Pinpoint the cell where the given text exists, returning its (X, Y) midpoint coordinate. 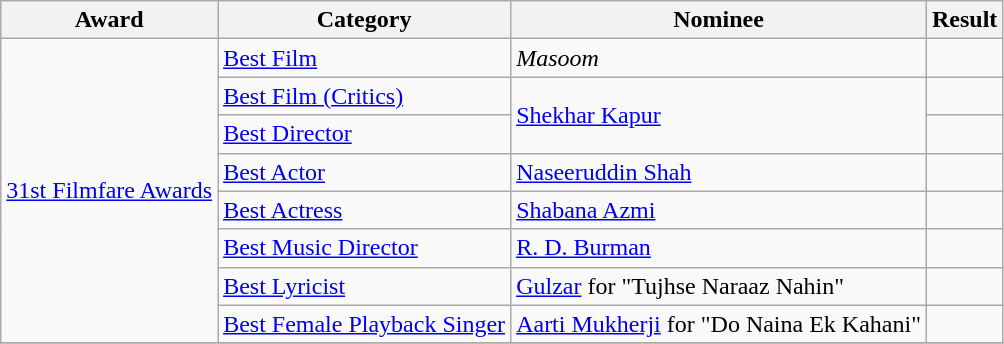
Best Lyricist (364, 286)
Best Film (364, 58)
Best Film (Critics) (364, 96)
31st Filmfare Awards (110, 191)
Best Music Director (364, 248)
Nominee (719, 20)
R. D. Burman (719, 248)
Best Director (364, 134)
Best Female Playback Singer (364, 324)
Masoom (719, 58)
Category (364, 20)
Gulzar for "Tujhse Naraaz Nahin" (719, 286)
Result (964, 20)
Best Actor (364, 172)
Best Actress (364, 210)
Naseeruddin Shah (719, 172)
Aarti Mukherji for "Do Naina Ek Kahani" (719, 324)
Shabana Azmi (719, 210)
Award (110, 20)
Shekhar Kapur (719, 115)
